Capture the cell that displays the provided text and extract its (x, y) central coordinate. 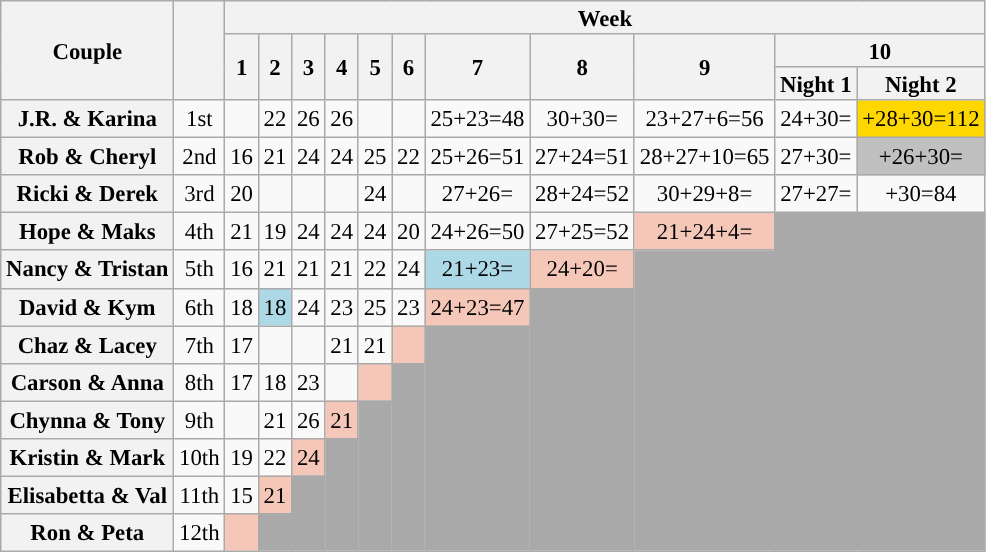
12th (200, 533)
Nancy & Tristan (88, 270)
15 (242, 495)
2nd (200, 157)
5 (374, 67)
Ricki & Derek (88, 194)
27+30= (816, 157)
7 (478, 67)
9 (704, 67)
28+27+10=65 (704, 157)
Night 2 (921, 84)
Chynna & Tony (88, 420)
27+24=51 (582, 157)
6th (200, 307)
25+23=48 (478, 119)
11th (200, 495)
Kristin & Mark (88, 458)
3rd (200, 194)
21+24+4= (704, 232)
4 (342, 67)
Ron & Peta (88, 533)
+30=84 (921, 194)
27+25=52 (582, 232)
28+24=52 (582, 194)
9th (200, 420)
6 (408, 67)
10 (880, 50)
Elisabetta & Val (88, 495)
Couple (88, 50)
Hope & Maks (88, 232)
10th (200, 458)
David & Kym (88, 307)
1 (242, 67)
24+20= (582, 270)
Carson & Anna (88, 382)
4th (200, 232)
8th (200, 382)
21+23= (478, 270)
+26+30= (921, 157)
27+27= (816, 194)
7th (200, 345)
30+29+8= (704, 194)
23+27+6=56 (704, 119)
24+23=47 (478, 307)
25+26=51 (478, 157)
Rob & Cheryl (88, 157)
24+26=50 (478, 232)
30+30= (582, 119)
Night 1 (816, 84)
24+30= (816, 119)
27+26= (478, 194)
Week (605, 18)
1st (200, 119)
3 (308, 67)
8 (582, 67)
5th (200, 270)
Chaz & Lacey (88, 345)
+28+30=112 (921, 119)
2 (274, 67)
J.R. & Karina (88, 119)
